For the text-containing cell, return its midpoint in (x, y) coordinate format. 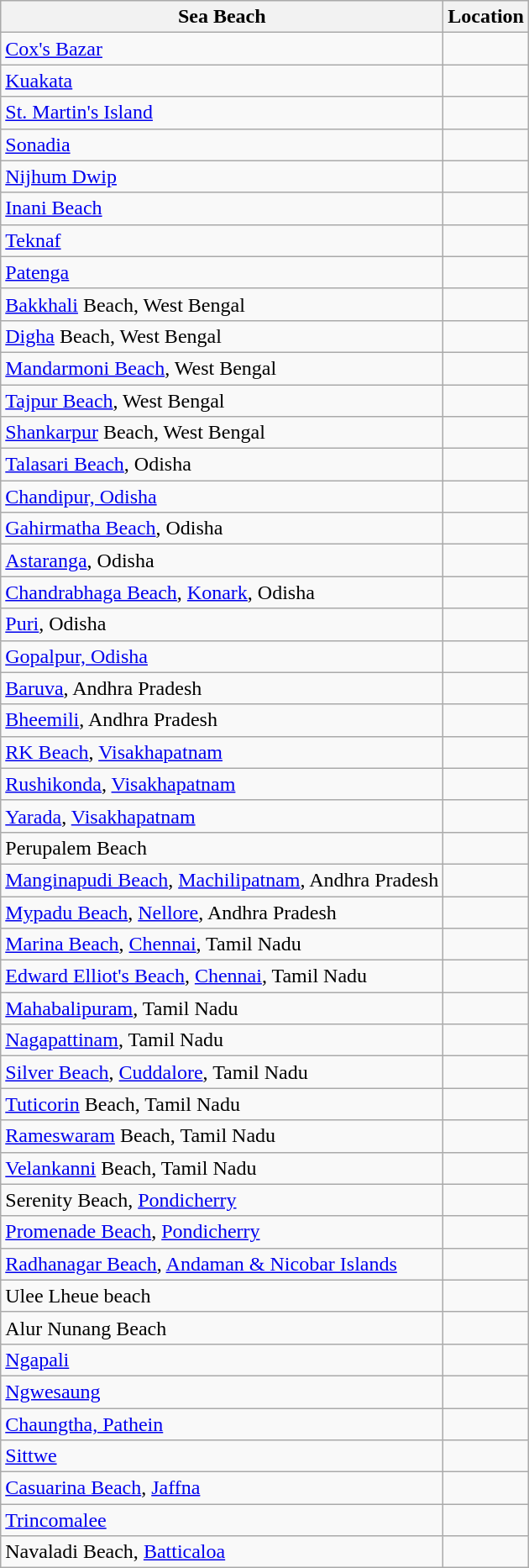
Radhanagar Beach, Andaman & Nicobar Islands (222, 1264)
Marina Beach, Chennai, Tamil Nadu (222, 944)
Sea Beach (222, 17)
Mahabalipuram, Tamil Nadu (222, 1008)
Ngwesaung (222, 1392)
Patenga (222, 272)
Chandipur, Odisha (222, 497)
Bakkhali Beach, West Bengal (222, 304)
Talasari Beach, Odisha (222, 465)
Teknaf (222, 240)
Ulee Lheue beach (222, 1296)
St. Martin's Island (222, 113)
Location (486, 17)
RK Beach, Visakhapatnam (222, 752)
Silver Beach, Cuddalore, Tamil Nadu (222, 1072)
Kuakata (222, 81)
Tuticorin Beach, Tamil Nadu (222, 1104)
Puri, Odisha (222, 624)
Chandrabhaga Beach, Konark, Odisha (222, 592)
Inani Beach (222, 208)
Nijhum Dwip (222, 176)
Mandarmoni Beach, West Bengal (222, 368)
Astaranga, Odisha (222, 560)
Tajpur Beach, West Bengal (222, 401)
Rushikonda, Visakhapatnam (222, 784)
Sittwe (222, 1456)
Velankanni Beach, Tamil Nadu (222, 1168)
Yarada, Visakhapatnam (222, 816)
Ngapali (222, 1360)
Bheemili, Andhra Pradesh (222, 720)
Alur Nunang Beach (222, 1328)
Shankarpur Beach, West Bengal (222, 433)
Mypadu Beach, Nellore, Andhra Pradesh (222, 912)
Gopalpur, Odisha (222, 656)
Casuarina Beach, Jaffna (222, 1488)
Trincomalee (222, 1520)
Digha Beach, West Bengal (222, 336)
Cox's Bazar (222, 49)
Navaladi Beach, Batticaloa (222, 1552)
Gahirmatha Beach, Odisha (222, 529)
Rameswaram Beach, Tamil Nadu (222, 1136)
Baruva, Andhra Pradesh (222, 688)
Serenity Beach, Pondicherry (222, 1200)
Promenade Beach, Pondicherry (222, 1232)
Sonadia (222, 145)
Edward Elliot's Beach, Chennai, Tamil Nadu (222, 976)
Manginapudi Beach, Machilipatnam, Andhra Pradesh (222, 880)
Nagapattinam, Tamil Nadu (222, 1040)
Perupalem Beach (222, 848)
Chaungtha, Pathein (222, 1424)
